Return [X, Y] of the center of cell containing provided text 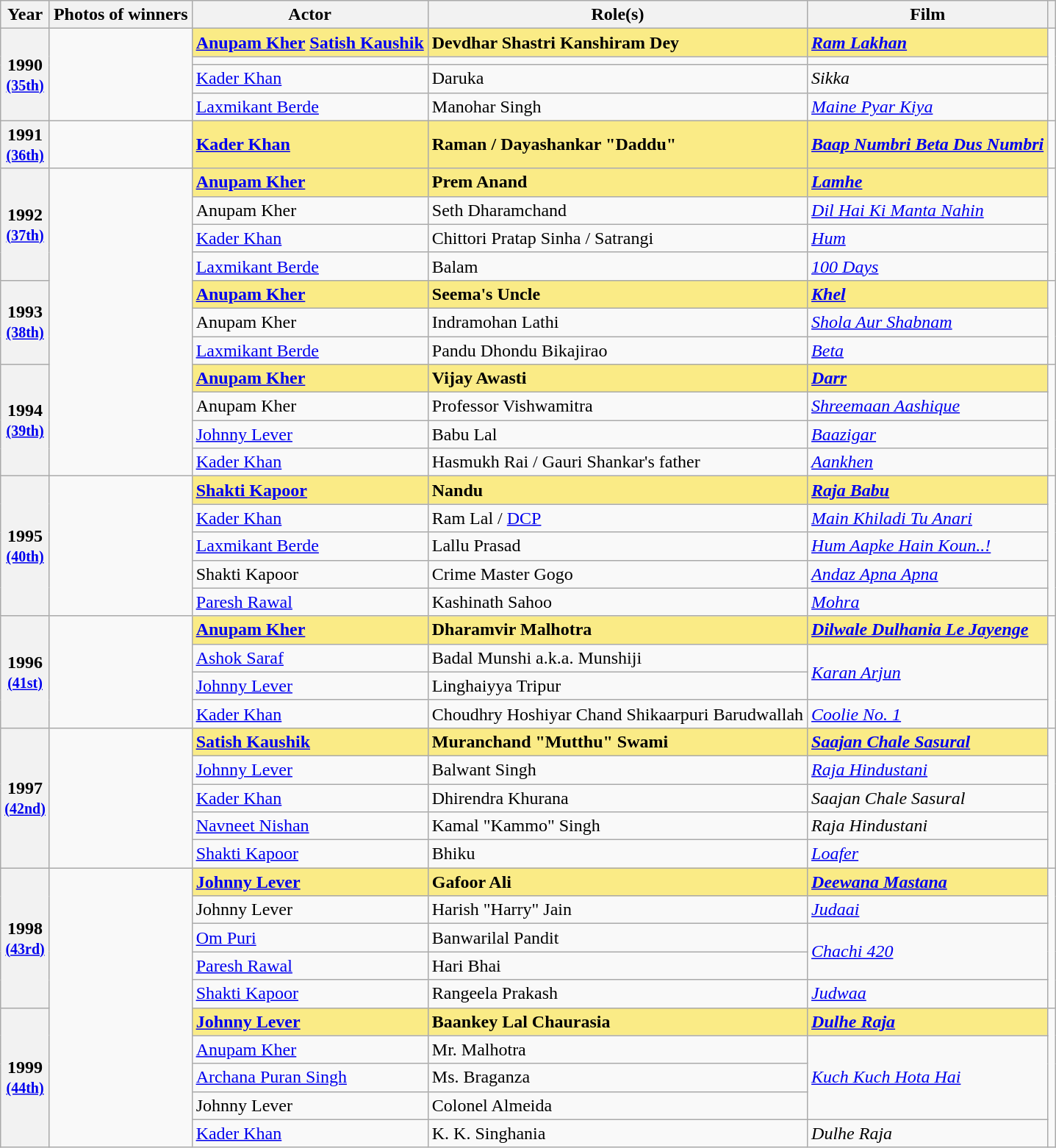
Rangeela Prakash [617, 994]
Karan Arjun [927, 672]
Prem Anand [617, 182]
Balwant Singh [617, 769]
Darr [927, 379]
Mr. Malhotra [617, 1050]
Harish "Harry" Jain [617, 910]
Kashinath Sahoo [617, 602]
Nandu [617, 490]
Daruka [617, 79]
Shola Aur Shabnam [927, 322]
Hari Bhai [617, 966]
Seema's Uncle [617, 294]
1997(42nd) [25, 797]
Badal Munshi a.k.a. Munshiji [617, 658]
1992(37th) [25, 224]
Beta [927, 351]
Andaz Apna Apna [927, 574]
Choudhry Hoshiyar Chand Shikaarpuri Barudwallah [617, 714]
Baazigar [927, 434]
Professor Vishwamitra [617, 406]
Judwaa [927, 994]
Raja Babu [927, 490]
Chittori Pratap Sinha / Satrangi [617, 238]
Dhirendra Khurana [617, 797]
Shreemaan Aashique [927, 406]
K. K. Singhania [617, 1133]
Gafoor Ali [617, 882]
Linghaiyya Tripur [617, 686]
Loafer [927, 854]
Balam [617, 266]
Archana Puran Singh [310, 1077]
Kamal "Kammo" Singh [617, 826]
Hasmukh Rai / Gauri Shankar's father [617, 462]
Babu Lal [617, 434]
Dharamvir Malhotra [617, 630]
Seth Dharamchand [617, 210]
Hum Aapke Hain Koun..! [927, 546]
Ms. Braganza [617, 1077]
1990(35th) [25, 75]
Navneet Nishan [310, 826]
Baankey Lal Chaurasia [617, 1022]
Khel [927, 294]
Ashok Saraf [310, 658]
1998(43rd) [25, 938]
Dil Hai Ki Manta Nahin [927, 210]
1991(36th) [25, 144]
Film [927, 15]
Deewana Mastana [927, 882]
Crime Master Gogo [617, 574]
Chachi 420 [927, 952]
1994(39th) [25, 420]
Vijay Awasti [617, 379]
Actor [310, 15]
Devdhar Shastri Kanshiram Dey [617, 43]
Om Puri [310, 938]
Baap Numbri Beta Dus Numbri [927, 144]
Bhiku [617, 854]
Photos of winners [121, 15]
Year [25, 15]
Raman / Dayashankar "Daddu" [617, 144]
Pandu Dhondu Bikajirao [617, 351]
1999(44th) [25, 1077]
Aankhen [927, 462]
Sikka [927, 79]
Hum [927, 238]
100 Days [927, 266]
Role(s) [617, 15]
Lallu Prasad [617, 546]
Ram Lakhan [927, 43]
Main Khiladi Tu Anari [927, 518]
Lamhe [927, 182]
Kuch Kuch Hota Hai [927, 1077]
Banwarilal Pandit [617, 938]
Indramohan Lathi [617, 322]
Dilwale Dulhania Le Jayenge [927, 630]
Mohra [927, 602]
Colonel Almeida [617, 1105]
Maine Pyar Kiya [927, 107]
1996(41st) [25, 672]
1995(40th) [25, 546]
Ram Lal / DCP [617, 518]
Anupam Kher Satish Kaushik [310, 43]
Judaai [927, 910]
Muranchand "Mutthu" Swami [617, 742]
Satish Kaushik [310, 742]
1993(38th) [25, 322]
Coolie No. 1 [927, 714]
Manohar Singh [617, 107]
